Return the (x, y) coordinate for the center point of the cell that contains the specified text.  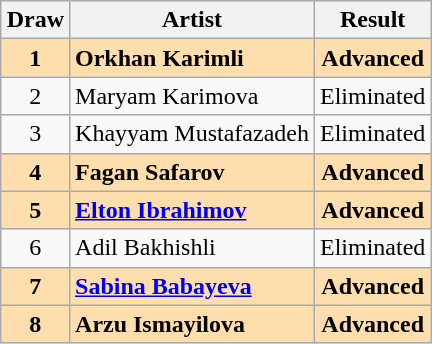
8 (35, 324)
Sabina Babayeva (192, 286)
Adil Bakhishli (192, 248)
2 (35, 96)
Draw (35, 20)
Orkhan Karimli (192, 58)
Result (372, 20)
Khayyam Mustafazadeh (192, 134)
4 (35, 172)
Elton Ibrahimov (192, 210)
Maryam Karimova (192, 96)
Fagan Safarov (192, 172)
6 (35, 248)
5 (35, 210)
Artist (192, 20)
Arzu Ismayilova (192, 324)
1 (35, 58)
3 (35, 134)
7 (35, 286)
